Detect which cell encompasses the target text, then output its (x, y) center coordinate. 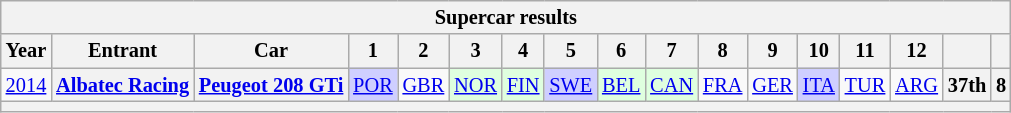
1 (372, 51)
Peugeot 208 GTi (271, 85)
2 (424, 51)
Entrant (122, 51)
7 (672, 51)
Car (271, 51)
SWE (570, 85)
CAN (672, 85)
11 (865, 51)
5 (570, 51)
Albatec Racing (122, 85)
BEL (621, 85)
FRA (722, 85)
NOR (476, 85)
TUR (865, 85)
9 (772, 51)
12 (916, 51)
6 (621, 51)
Supercar results (506, 17)
Year (26, 51)
POR (372, 85)
3 (476, 51)
ARG (916, 85)
37th (967, 85)
FIN (524, 85)
GER (772, 85)
ITA (819, 85)
2014 (26, 85)
GBR (424, 85)
4 (524, 51)
10 (819, 51)
